Detect which cell encompasses the target text, then output its (X, Y) center coordinate. 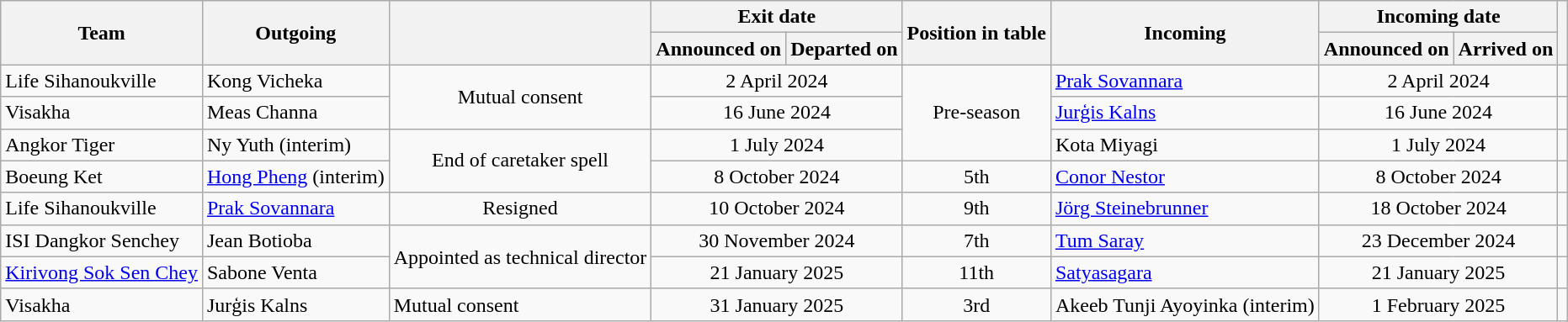
Incoming date (1438, 17)
End of caretaker spell (520, 161)
Outgoing (295, 33)
Departed on (844, 49)
11th (976, 272)
Pre-season (976, 113)
Resigned (520, 209)
Angkor Tiger (102, 145)
Exit date (777, 17)
Akeeb Tunji Ayoyinka (interim) (1185, 304)
Meas Channa (295, 113)
ISI Dangkor Senchey (102, 240)
9th (976, 209)
18 October 2024 (1438, 209)
1 February 2025 (1438, 304)
Sabone Venta (295, 272)
Hong Pheng (interim) (295, 177)
Incoming (1185, 33)
Satyasagara (1185, 272)
Tum Saray (1185, 240)
7th (976, 240)
30 November 2024 (777, 240)
3rd (976, 304)
Team (102, 33)
Kong Vicheka (295, 81)
Appointed as technical director (520, 256)
31 January 2025 (777, 304)
5th (976, 177)
Kota Miyagi (1185, 145)
10 October 2024 (777, 209)
Conor Nestor (1185, 177)
Jörg Steinebrunner (1185, 209)
Position in table (976, 33)
Jean Botioba (295, 240)
Arrived on (1506, 49)
23 December 2024 (1438, 240)
Boeung Ket (102, 177)
Kirivong Sok Sen Chey (102, 272)
Ny Yuth (interim) (295, 145)
